Extract the (x, y) coordinate from the center of the cell holding the provided text.  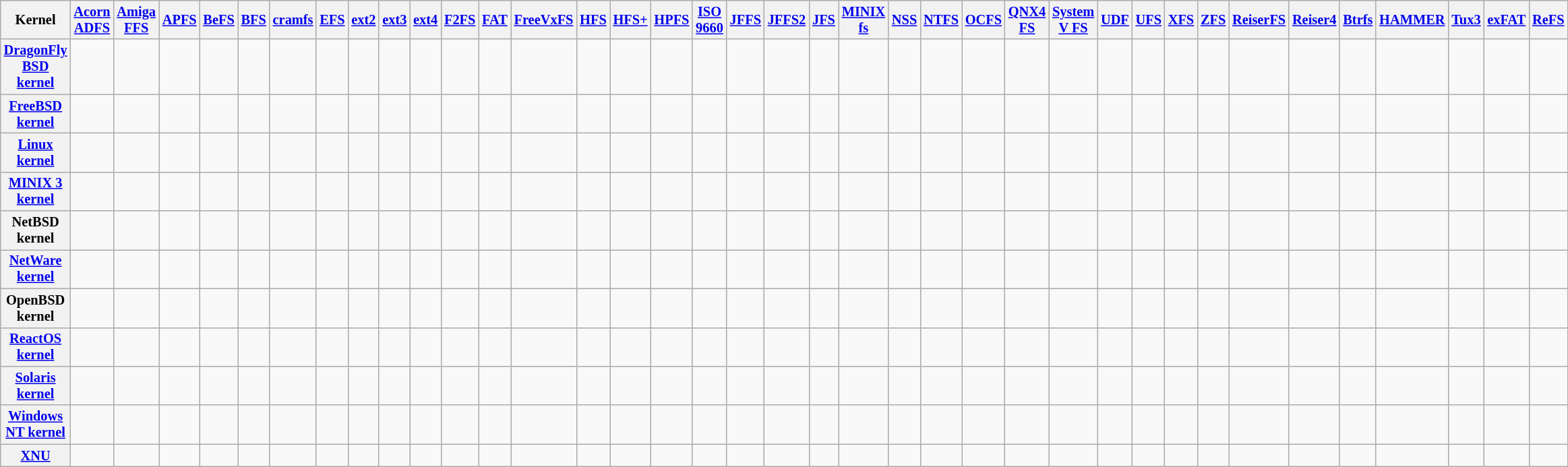
ReiserFS (1259, 20)
OCFS (984, 20)
Solaris kernel (36, 385)
ext3 (394, 20)
XNU (36, 456)
JFFS (746, 20)
MINIX fs (864, 20)
BFS (253, 20)
FAT (495, 20)
NTFS (941, 20)
Btrfs (1358, 20)
EFS (332, 20)
HFS+ (631, 20)
UFS (1149, 20)
BeFS (219, 20)
QNX4 FS (1027, 20)
ReFS (1548, 20)
APFS (179, 20)
HAMMER (1412, 20)
FreeVxFS (544, 20)
ext4 (425, 20)
Windows NT kernel (36, 425)
NSS (905, 20)
OpenBSD kernel (36, 308)
Reiser4 (1315, 20)
F2FS (460, 20)
cramfs (293, 20)
Linux kernel (36, 152)
HPFS (672, 20)
XFS (1181, 20)
MINIX 3 kernel (36, 191)
Tux3 (1466, 20)
Acorn ADFS (92, 20)
DragonFly BSD kernel (36, 67)
ext2 (363, 20)
ZFS (1213, 20)
FreeBSD kernel (36, 114)
ReactOS kernel (36, 347)
exFAT (1506, 20)
HFS (593, 20)
ISO 9660 (709, 20)
JFS (824, 20)
System V FS (1073, 20)
NetBSD kernel (36, 230)
JFFS2 (787, 20)
UDF (1115, 20)
Amiga FFS (136, 20)
Kernel (36, 20)
NetWare kernel (36, 269)
